Search for the cell housing the specified text and yield its (X, Y) center coordinate. 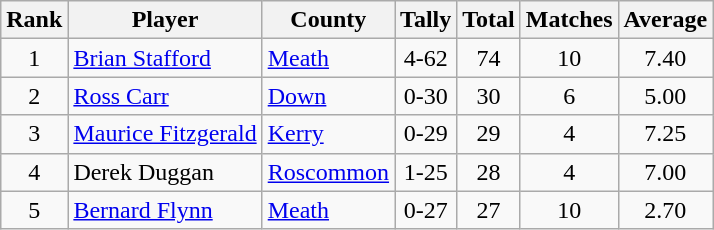
Brian Stafford (165, 58)
2 (34, 96)
4-62 (426, 58)
1-25 (426, 172)
Rank (34, 20)
County (328, 20)
74 (489, 58)
Matches (569, 20)
Total (489, 20)
Down (328, 96)
6 (569, 96)
Player (165, 20)
27 (489, 210)
Average (666, 20)
Tally (426, 20)
7.25 (666, 134)
Ross Carr (165, 96)
1 (34, 58)
7.40 (666, 58)
30 (489, 96)
28 (489, 172)
29 (489, 134)
Bernard Flynn (165, 210)
Derek Duggan (165, 172)
2.70 (666, 210)
5 (34, 210)
0-30 (426, 96)
Maurice Fitzgerald (165, 134)
Kerry (328, 134)
3 (34, 134)
Roscommon (328, 172)
0-29 (426, 134)
7.00 (666, 172)
5.00 (666, 96)
0-27 (426, 210)
